Search for the cell housing the specified text and yield its (x, y) center coordinate. 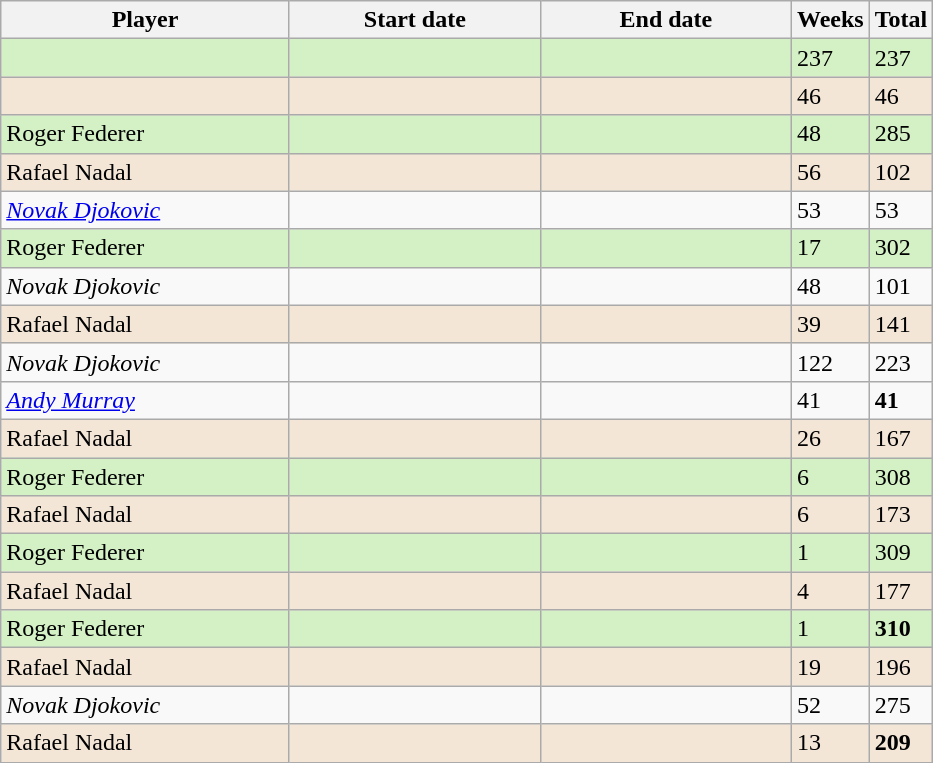
102 (901, 172)
Total (901, 20)
4 (830, 591)
309 (901, 553)
308 (901, 477)
122 (830, 362)
101 (901, 286)
196 (901, 667)
17 (830, 248)
302 (901, 248)
52 (830, 705)
275 (901, 705)
Player (146, 20)
223 (901, 362)
209 (901, 743)
173 (901, 515)
177 (901, 591)
56 (830, 172)
Start date (414, 20)
167 (901, 438)
310 (901, 629)
End date (666, 20)
285 (901, 134)
19 (830, 667)
Andy Murray (146, 400)
13 (830, 743)
26 (830, 438)
141 (901, 324)
Weeks (830, 20)
39 (830, 324)
